Locate the cell with the specified text and output its (x, y) center coordinate. 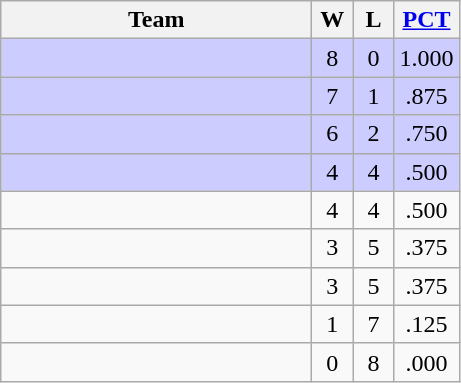
W (332, 20)
6 (332, 134)
1.000 (426, 58)
.125 (426, 324)
L (374, 20)
PCT (426, 20)
Team (156, 20)
2 (374, 134)
.875 (426, 96)
.000 (426, 362)
.750 (426, 134)
